Return the [X, Y] coordinate for the center point of the cell that contains the specified text.  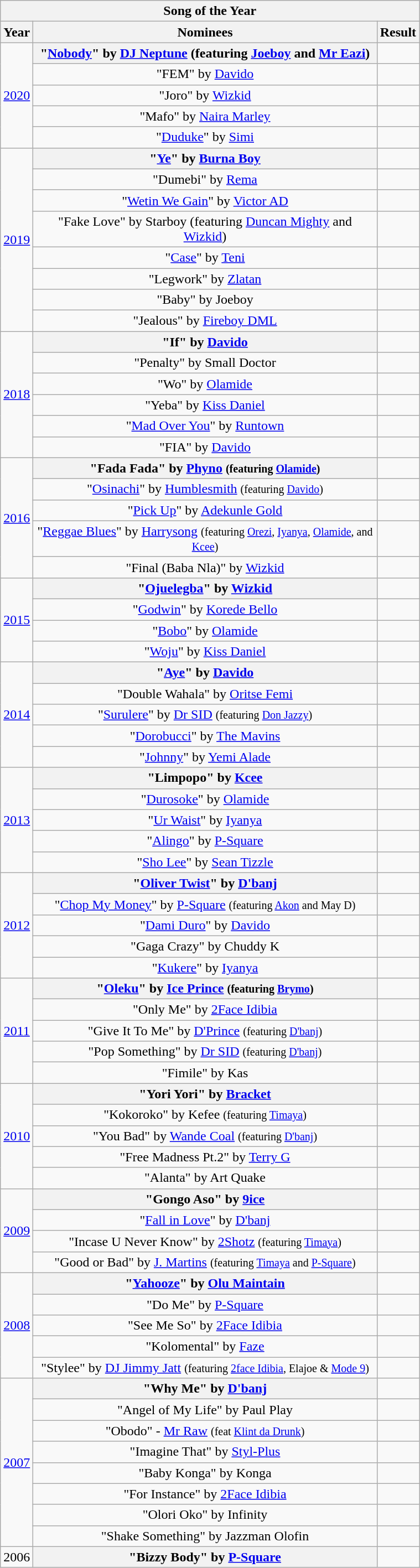
"Ojuelegba" by Wizkid [205, 588]
"Dorobucci" by The Mavins [205, 736]
"Baby" by Joeboy [205, 300]
"Ye" by Burna Boy [205, 158]
Nominees [205, 32]
"Joro" by Wizkid [205, 95]
"Durosoke" by Olamide [205, 799]
"Penalty" by Small Doctor [205, 363]
"Free Madness Pt.2" by Terry G [205, 1157]
"For Instance" by 2Face Idibia [205, 1494]
"Wo" by Olamide [205, 384]
"Fada Fada" by Phyno (featuring Olamide) [205, 468]
"Imagine That" by Styl-Plus [205, 1452]
"Yeba" by Kiss Daniel [205, 405]
"Final (Baba Nla)" by Wizkid [205, 567]
"FEM" by Davido [205, 74]
"Bobo" by Olamide [205, 630]
"Sho Lee" by Sean Tizzle [205, 862]
"You Bad" by Wande Coal (featuring D'banj) [205, 1136]
"Only Me" by 2Face Idibia [205, 1010]
"Good or Bad" by J. Martins (featuring Timaya and P-Square) [205, 1262]
"Mafo" by Naira Marley [205, 116]
"Incase U Never Know" by 2Shotz (featuring Timaya) [205, 1241]
"Baby Konga" by Konga [205, 1473]
"Godwin" by Korede Bello [205, 609]
"FIA" by Davido [205, 447]
"Wetin We Gain" by Victor AD [205, 200]
2007 [17, 1462]
"Alanta" by Art Quake [205, 1178]
"Kolomental" by Faze [205, 1347]
"Olori Oko" by Infinity [205, 1515]
"Fall in Love" by D'banj [205, 1220]
"Shake Something" by Jazzman Olofin [205, 1536]
"Oliver Twist" by D'banj [205, 883]
2011 [17, 1031]
"Aye" by Davido [205, 673]
"Johnny" by Yemi Alade [205, 757]
"Do Me" by P-Square [205, 1304]
2006 [17, 1557]
2012 [17, 925]
"Surulere" by Dr SID (featuring Don Jazzy) [205, 715]
"Oleku" by Ice Prince (featuring Brymo) [205, 989]
"See Me So" by 2Face Idibia [205, 1326]
"Pick Up" by Adekunle Gold [205, 510]
"Obodo" - Mr Raw (feat Klint da Drunk) [205, 1431]
"Fimile" by Kas [205, 1073]
2008 [17, 1325]
"Fake Love" by Starboy (featuring Duncan Mighty and Wizkid) [205, 229]
"Dumebi" by Rema [205, 179]
"Osinachi" by Humblesmith (featuring Davido) [205, 489]
"Stylee" by DJ Jimmy Jatt (featuring 2face Idibia, Elajoe & Mode 9) [205, 1368]
"Gaga Crazy" by Chuddy K [205, 946]
Result [398, 32]
"Angel of My Life" by Paul Play [205, 1410]
Year [17, 32]
"Nobody" by DJ Neptune (featuring Joeboy and Mr Eazi) [205, 53]
"Jealous" by Fireboy DML [205, 321]
"Woju" by Kiss Daniel [205, 652]
2014 [17, 715]
"Case" by Teni [205, 257]
"Bizzy Body" by P-Square [205, 1557]
"Kukere" by Iyanya [205, 968]
"Limpopo" by Kcee [205, 778]
"Why Me" by D'banj [205, 1389]
"If" by Davido [205, 342]
2019 [17, 240]
"Ur Waist" by Iyanya [205, 820]
"Alingo" by P-Square [205, 841]
"Double Wahala" by Oritse Femi [205, 694]
"Kokoroko" by Kefee (featuring Timaya) [205, 1115]
"Dami Duro" by Davido [205, 925]
2018 [17, 394]
"Mad Over You" by Runtown [205, 426]
"Reggae Blues" by Harrysong (featuring Orezi, Iyanya, Olamide, and Kcee) [205, 539]
2010 [17, 1136]
"Chop My Money" by P-Square (featuring Akon and May D) [205, 904]
"Yori Yori" by Bracket [205, 1094]
"Legwork" by Zlatan [205, 278]
"Pop Something" by Dr SID (featuring D'banj) [205, 1052]
2020 [17, 95]
2009 [17, 1230]
"Yahooze" by Olu Maintain [205, 1283]
2013 [17, 820]
2015 [17, 620]
"Gongo Aso" by 9ice [205, 1199]
2016 [17, 518]
"Give It To Me" by D'Prince (featuring D'banj) [205, 1031]
"Duduke" by Simi [205, 137]
Song of the Year [210, 11]
